Locate the cell with the specified text and output its (X, Y) center coordinate. 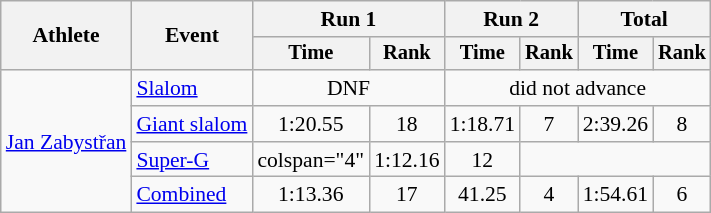
DNF (348, 88)
12 (482, 160)
1:12.16 (406, 160)
Run 1 (348, 19)
colspan="4" (310, 160)
Event (192, 36)
41.25 (482, 195)
1:20.55 (310, 124)
Super-G (192, 160)
18 (406, 124)
Jan Zabystřan (66, 141)
17 (406, 195)
6 (682, 195)
Run 2 (512, 19)
Total (644, 19)
Combined (192, 195)
Athlete (66, 36)
2:39.26 (616, 124)
1:13.36 (310, 195)
Slalom (192, 88)
Giant slalom (192, 124)
7 (549, 124)
1:54.61 (616, 195)
4 (549, 195)
did not advance (578, 88)
1:18.71 (482, 124)
8 (682, 124)
